Return the [X, Y] coordinate for the center point of the cell that contains the specified text.  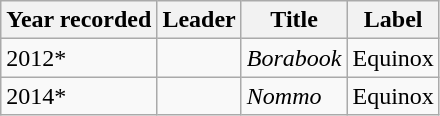
Leader [199, 20]
Label [393, 20]
Borabook [294, 58]
Nommo [294, 96]
Title [294, 20]
2014* [79, 96]
Year recorded [79, 20]
2012* [79, 58]
